Output the [x, y] coordinate of the center of the cell containing the given text.  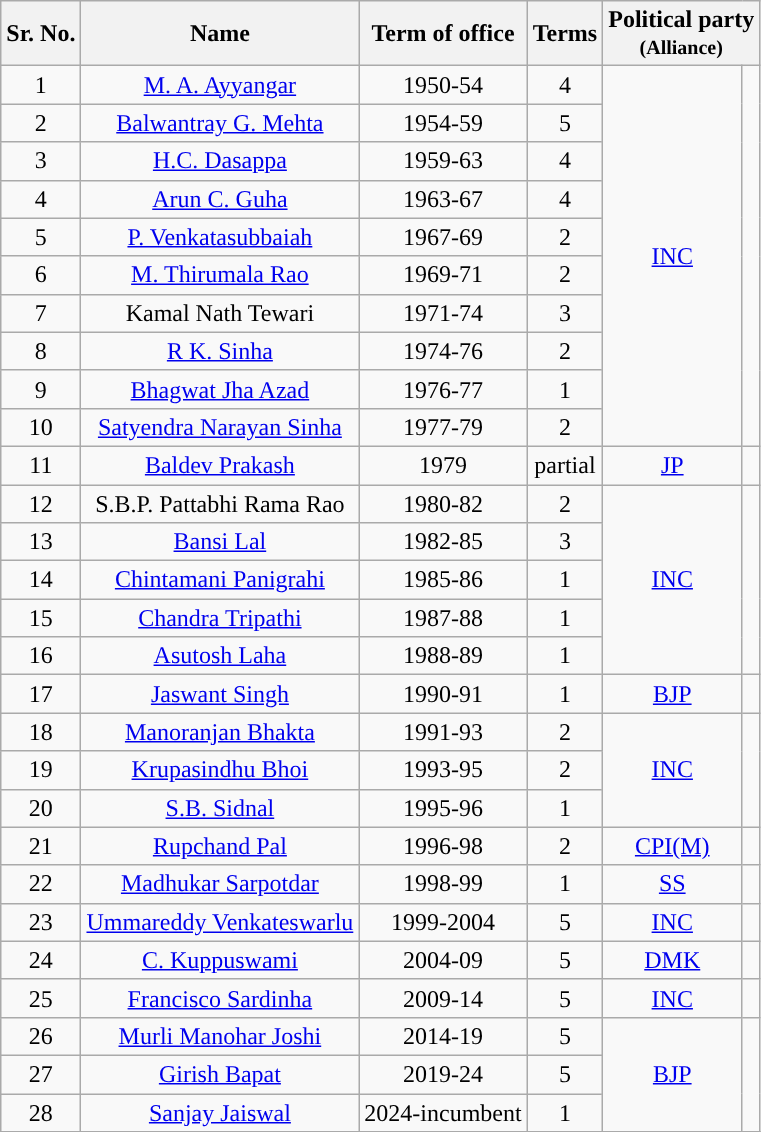
6 [41, 275]
1980-82 [443, 503]
22 [41, 884]
Girish Bapat [220, 1074]
1991-93 [443, 732]
Bhagwat Jha Azad [220, 389]
Sanjay Jaiswal [220, 1113]
1971-74 [443, 313]
1993-95 [443, 770]
18 [41, 732]
Arun C. Guha [220, 199]
20 [41, 808]
Manoranjan Bhakta [220, 732]
2009-14 [443, 998]
1950-54 [443, 85]
M. A. Ayyangar [220, 85]
Rupchand Pal [220, 846]
JP [672, 465]
S.B. Sidnal [220, 808]
1998-99 [443, 884]
Madhukar Sarpotdar [220, 884]
13 [41, 542]
H.C. Dasappa [220, 161]
Bansi Lal [220, 542]
23 [41, 922]
10 [41, 427]
CPI(M) [672, 846]
partial [565, 465]
19 [41, 770]
1996-98 [443, 846]
Term of office [443, 34]
26 [41, 1036]
Ummareddy Venkateswarlu [220, 922]
R K. Sinha [220, 351]
17 [41, 694]
1990-91 [443, 694]
1988-89 [443, 656]
DMK [672, 960]
2004-09 [443, 960]
25 [41, 998]
Baldev Prakash [220, 465]
Name [220, 34]
1959-63 [443, 161]
1985-86 [443, 580]
1963-67 [443, 199]
2019-24 [443, 1074]
7 [41, 313]
Francisco Sardinha [220, 998]
Chandra Tripathi [220, 618]
Chintamani Panigrahi [220, 580]
1987-88 [443, 618]
16 [41, 656]
Political party(Alliance) [682, 34]
Terms [565, 34]
2024-incumbent [443, 1113]
21 [41, 846]
8 [41, 351]
1967-69 [443, 237]
Murli Manohar Joshi [220, 1036]
Jaswant Singh [220, 694]
28 [41, 1113]
P. Venkatasubbaiah [220, 237]
1995-96 [443, 808]
24 [41, 960]
Asutosh Laha [220, 656]
1969-71 [443, 275]
14 [41, 580]
Sr. No. [41, 34]
1974-76 [443, 351]
M. Thirumala Rao [220, 275]
15 [41, 618]
2014-19 [443, 1036]
11 [41, 465]
1976-77 [443, 389]
9 [41, 389]
SS [672, 884]
1977-79 [443, 427]
1979 [443, 465]
S.B.P. Pattabhi Rama Rao [220, 503]
Balwantray G. Mehta [220, 123]
27 [41, 1074]
12 [41, 503]
C. Kuppuswami [220, 960]
1982-85 [443, 542]
1954-59 [443, 123]
Kamal Nath Tewari [220, 313]
Krupasindhu Bhoi [220, 770]
Satyendra Narayan Sinha [220, 427]
1999-2004 [443, 922]
